Capture the cell that displays the provided text and extract its (x, y) central coordinate. 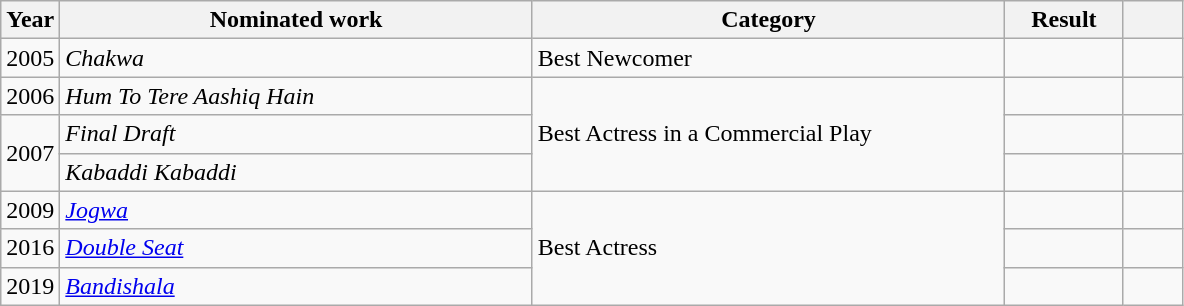
Hum To Tere Aashiq Hain (296, 96)
Jogwa (296, 210)
Kabaddi Kabaddi (296, 172)
Best Actress (768, 248)
2005 (30, 58)
2006 (30, 96)
2007 (30, 153)
Bandishala (296, 286)
2009 (30, 210)
Final Draft (296, 134)
Best Actress in a Commercial Play (768, 134)
Chakwa (296, 58)
Result (1064, 20)
2016 (30, 248)
Category (768, 20)
Nominated work (296, 20)
Year (30, 20)
2019 (30, 286)
Best Newcomer (768, 58)
Double Seat (296, 248)
